Determine the [x, y] coordinate at the center of the cell enclosing the given text.  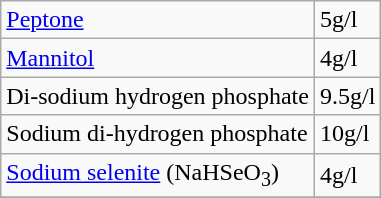
10g/l [347, 134]
5g/l [347, 20]
9.5g/l [347, 96]
Sodium selenite (NaHSeO3) [158, 175]
Peptone [158, 20]
Di-sodium hydrogen phosphate [158, 96]
Sodium di-hydrogen phosphate [158, 134]
Mannitol [158, 58]
